Extract the (X, Y) coordinate from the center of the cell holding the provided text.  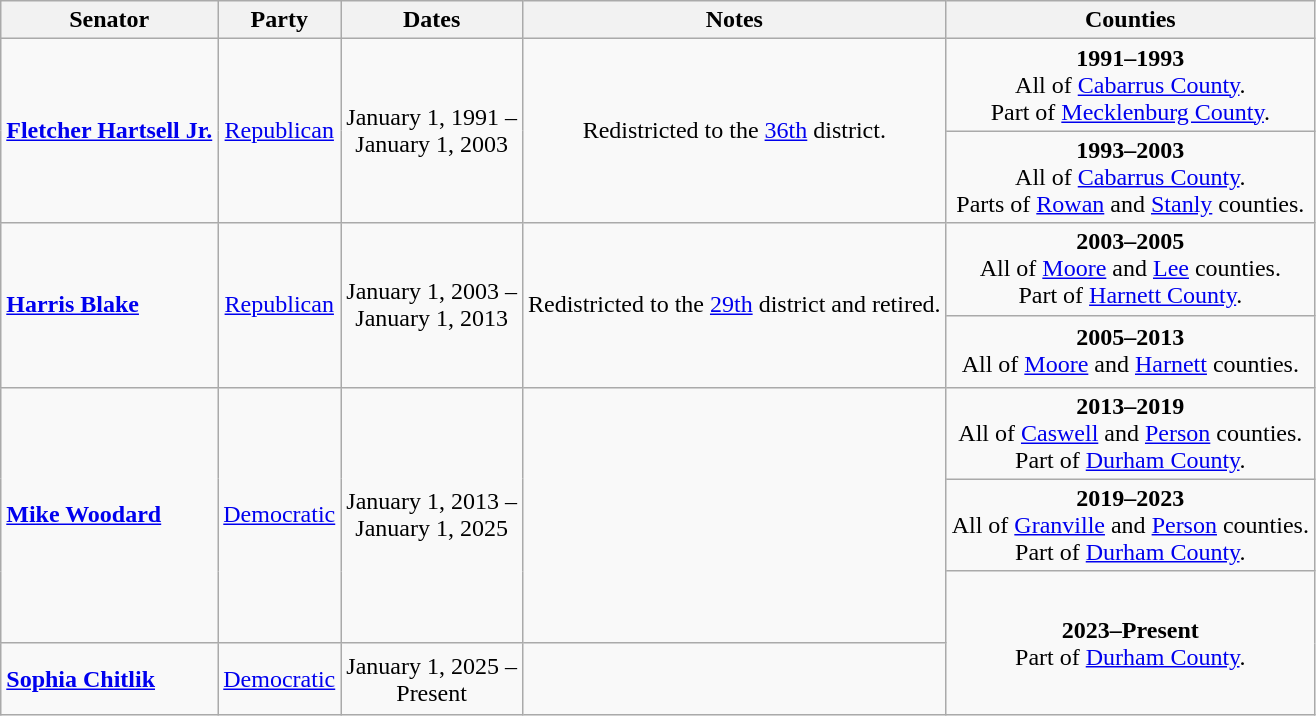
January 1, 2003 – January 1, 2013 (432, 305)
2019–2023 All of Granville and Person counties. Part of Durham County. (1130, 525)
2003–2005 All of Moore and Lee counties. Part of Harnett County. (1130, 269)
Dates (432, 20)
Notes (734, 20)
Sophia Chitlik (110, 679)
2005–2013 All of Moore and Harnett counties. (1130, 351)
2013–2019 All of Caswell and Person counties. Part of Durham County. (1130, 433)
January 1, 1991 – January 1, 2003 (432, 131)
Mike Woodard (110, 515)
Redistricted to the 36th district. (734, 131)
January 1, 2013 – January 1, 2025 (432, 515)
Party (280, 20)
Harris Blake (110, 305)
2023–Present Part of Durham County. (1130, 643)
Counties (1130, 20)
1993–2003 All of Cabarrus County. Parts of Rowan and Stanly counties. (1130, 177)
January 1, 2025 – Present (432, 679)
Senator (110, 20)
1991–1993 All of Cabarrus County. Part of Mecklenburg County. (1130, 85)
Redistricted to the 29th district and retired. (734, 305)
Fletcher Hartsell Jr. (110, 131)
